Detect which cell encompasses the target text, then output its (x, y) center coordinate. 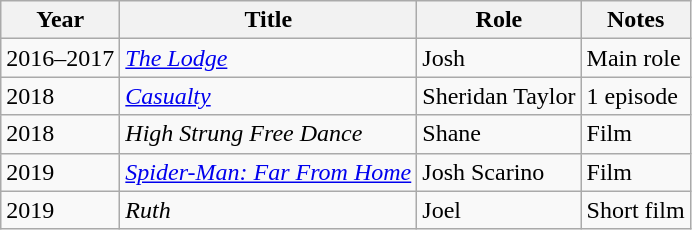
1 episode (636, 96)
2016–2017 (60, 58)
Role (499, 20)
The Lodge (268, 58)
Ruth (268, 210)
Josh Scarino (499, 172)
Title (268, 20)
Spider-Man: Far From Home (268, 172)
Notes (636, 20)
Sheridan Taylor (499, 96)
Josh (499, 58)
Casualty (268, 96)
Short film (636, 210)
High Strung Free Dance (268, 134)
Joel (499, 210)
Main role (636, 58)
Shane (499, 134)
Year (60, 20)
